Output the [x, y] coordinate of the center of the cell containing the given text.  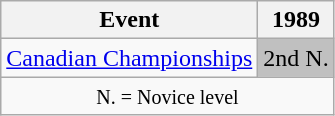
2nd N. [296, 58]
Canadian Championships [130, 58]
N. = Novice level [168, 96]
1989 [296, 20]
Event [130, 20]
